Find where the given text appears and provide that cell's center as [x, y] coordinate. 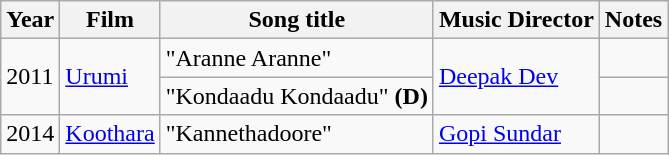
Deepak Dev [516, 77]
Film [110, 20]
"Aranne Aranne" [296, 58]
Notes [633, 20]
Year [30, 20]
Music Director [516, 20]
Urumi [110, 77]
Gopi Sundar [516, 134]
Song title [296, 20]
2011 [30, 77]
"Kondaadu Kondaadu" (D) [296, 96]
Koothara [110, 134]
"Kannethadoore" [296, 134]
2014 [30, 134]
